Find where the given text appears and provide that cell's center as (x, y) coordinate. 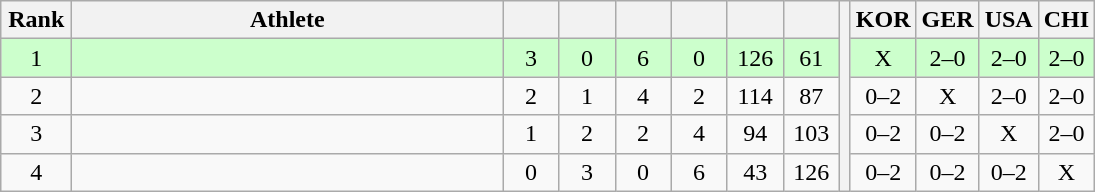
114 (755, 96)
KOR (883, 20)
103 (811, 134)
USA (1008, 20)
CHI (1066, 20)
94 (755, 134)
Athlete (288, 20)
GER (948, 20)
87 (811, 96)
Rank (36, 20)
43 (755, 172)
61 (811, 58)
